Determine the [X, Y] coordinate at the center of the cell enclosing the given text.  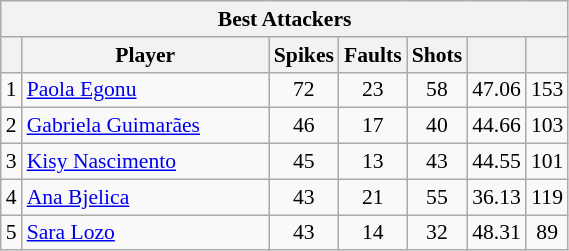
2 [12, 126]
3 [12, 162]
Gabriela Guimarães [146, 126]
46 [304, 126]
5 [12, 233]
119 [548, 197]
58 [438, 90]
23 [373, 90]
47.06 [496, 90]
13 [373, 162]
32 [438, 233]
36.13 [496, 197]
Player [146, 55]
Ana Bjelica [146, 197]
48.31 [496, 233]
Faults [373, 55]
4 [12, 197]
44.55 [496, 162]
Best Attackers [285, 19]
Shots [438, 55]
Sara Lozo [146, 233]
Spikes [304, 55]
1 [12, 90]
Paola Egonu [146, 90]
103 [548, 126]
72 [304, 90]
45 [304, 162]
21 [373, 197]
Kisy Nascimento [146, 162]
40 [438, 126]
101 [548, 162]
44.66 [496, 126]
89 [548, 233]
153 [548, 90]
14 [373, 233]
55 [438, 197]
17 [373, 126]
